Find where the given text appears and provide that cell's center as [x, y] coordinate. 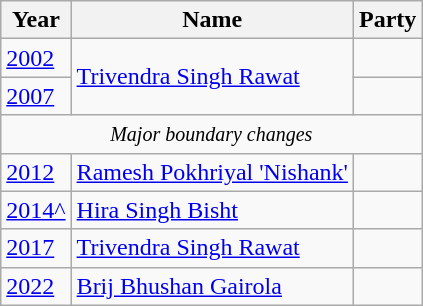
Name [212, 20]
2002 [36, 58]
2022 [36, 286]
2014^ [36, 210]
Party [387, 20]
Hira Singh Bisht [212, 210]
Major boundary changes [212, 134]
Ramesh Pokhriyal 'Nishank' [212, 172]
2012 [36, 172]
Brij Bhushan Gairola [212, 286]
2017 [36, 248]
2007 [36, 96]
Year [36, 20]
